Return the [x, y] coordinate for the center point of the cell that contains the specified text.  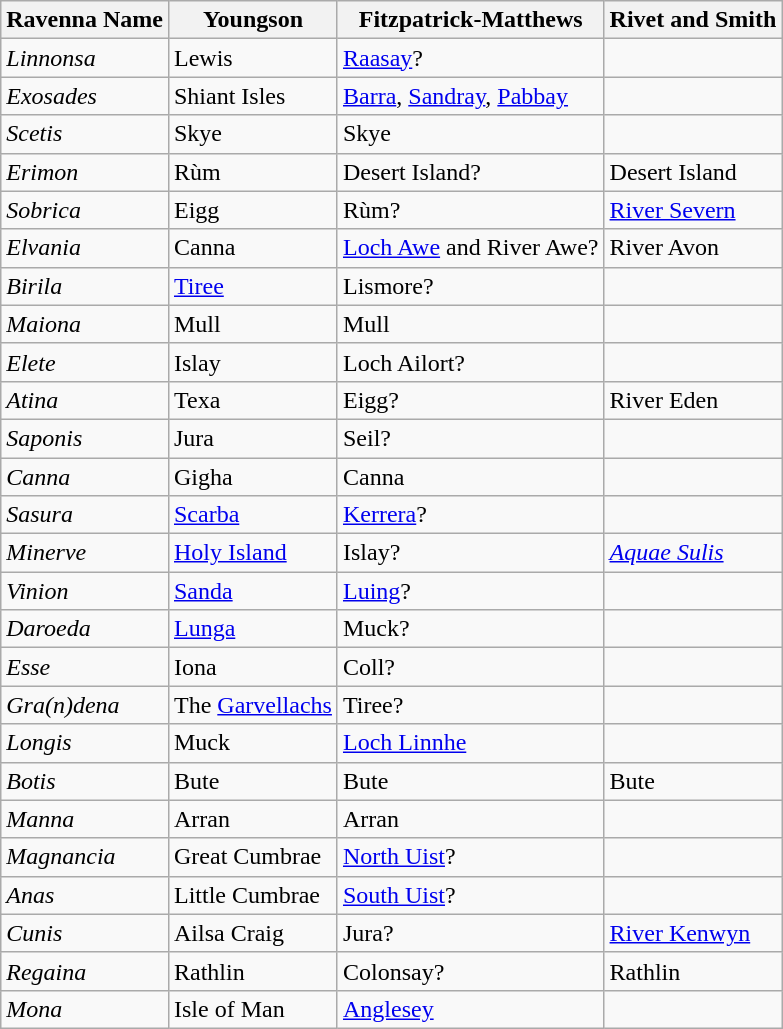
Islay? [470, 553]
Eigg? [470, 400]
Magnancia [85, 857]
Texa [252, 400]
Anglesey [470, 1009]
Linnonsa [85, 58]
Mona [85, 1009]
The Garvellachs [252, 705]
Fitzpatrick-Matthews [470, 20]
Isle of Man [252, 1009]
River Eden [693, 400]
Rùm? [470, 210]
Atina [85, 400]
Botis [85, 781]
Loch Ailort? [470, 362]
Ravenna Name [85, 20]
South Uist? [470, 895]
Longis [85, 743]
Raasay? [470, 58]
River Severn [693, 210]
River Kenwyn [693, 933]
Youngson [252, 20]
Great Cumbrae [252, 857]
Sasura [85, 515]
Elete [85, 362]
Sobrica [85, 210]
Tiree? [470, 705]
Gigha [252, 477]
Colonsay? [470, 971]
Erimon [85, 172]
Holy Island [252, 553]
Coll? [470, 667]
Sanda [252, 591]
Eigg [252, 210]
Elvania [85, 248]
Luing? [470, 591]
Exosades [85, 96]
Esse [85, 667]
Manna [85, 819]
Tiree [252, 286]
Daroeda [85, 629]
North Uist? [470, 857]
Birila [85, 286]
Desert Island? [470, 172]
Islay [252, 362]
Muck [252, 743]
Rivet and Smith [693, 20]
Jura? [470, 933]
Desert Island [693, 172]
Shiant Isles [252, 96]
Minerve [85, 553]
Regaina [85, 971]
Ailsa Craig [252, 933]
Iona [252, 667]
Gra(n)dena [85, 705]
Scarba [252, 515]
Loch Linnhe [470, 743]
Barra, Sandray, Pabbay [470, 96]
Kerrera? [470, 515]
Maiona [85, 324]
Lewis [252, 58]
Saponis [85, 438]
River Avon [693, 248]
Vinion [85, 591]
Muck? [470, 629]
Lunga [252, 629]
Scetis [85, 134]
Rùm [252, 172]
Jura [252, 438]
Little Cumbrae [252, 895]
Loch Awe and River Awe? [470, 248]
Cunis [85, 933]
Seil? [470, 438]
Lismore? [470, 286]
Aquae Sulis [693, 553]
Anas [85, 895]
